Extract the (x, y) coordinate from the center of the cell holding the provided text.  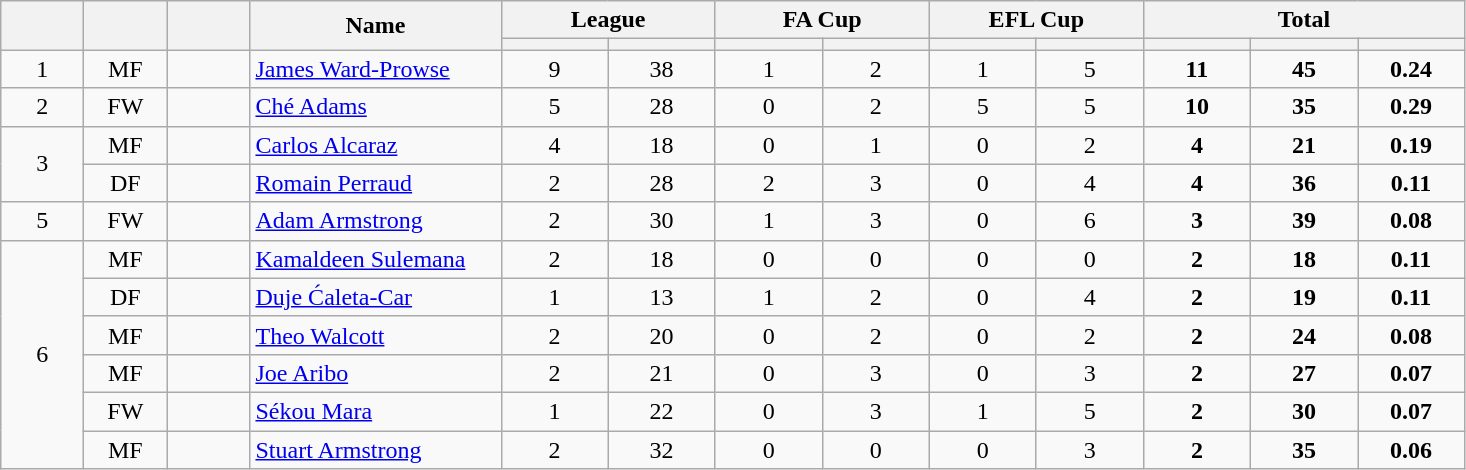
League (608, 20)
EFL Cup (1036, 20)
0.19 (1412, 145)
9 (554, 69)
Kamaldeen Sulemana (376, 259)
38 (662, 69)
20 (662, 335)
27 (1304, 373)
0.06 (1412, 449)
0.29 (1412, 107)
11 (1196, 69)
0.24 (1412, 69)
Adam Armstrong (376, 221)
24 (1304, 335)
Ché Adams (376, 107)
Theo Walcott (376, 335)
22 (662, 411)
10 (1196, 107)
Romain Perraud (376, 183)
39 (1304, 221)
Joe Aribo (376, 373)
Stuart Armstrong (376, 449)
45 (1304, 69)
36 (1304, 183)
32 (662, 449)
13 (662, 297)
FA Cup (822, 20)
Total (1304, 20)
Duje Ćaleta-Car (376, 297)
Sékou Mara (376, 411)
19 (1304, 297)
James Ward-Prowse (376, 69)
Carlos Alcaraz (376, 145)
Name (376, 26)
